Return (x, y) of the center of cell containing provided text 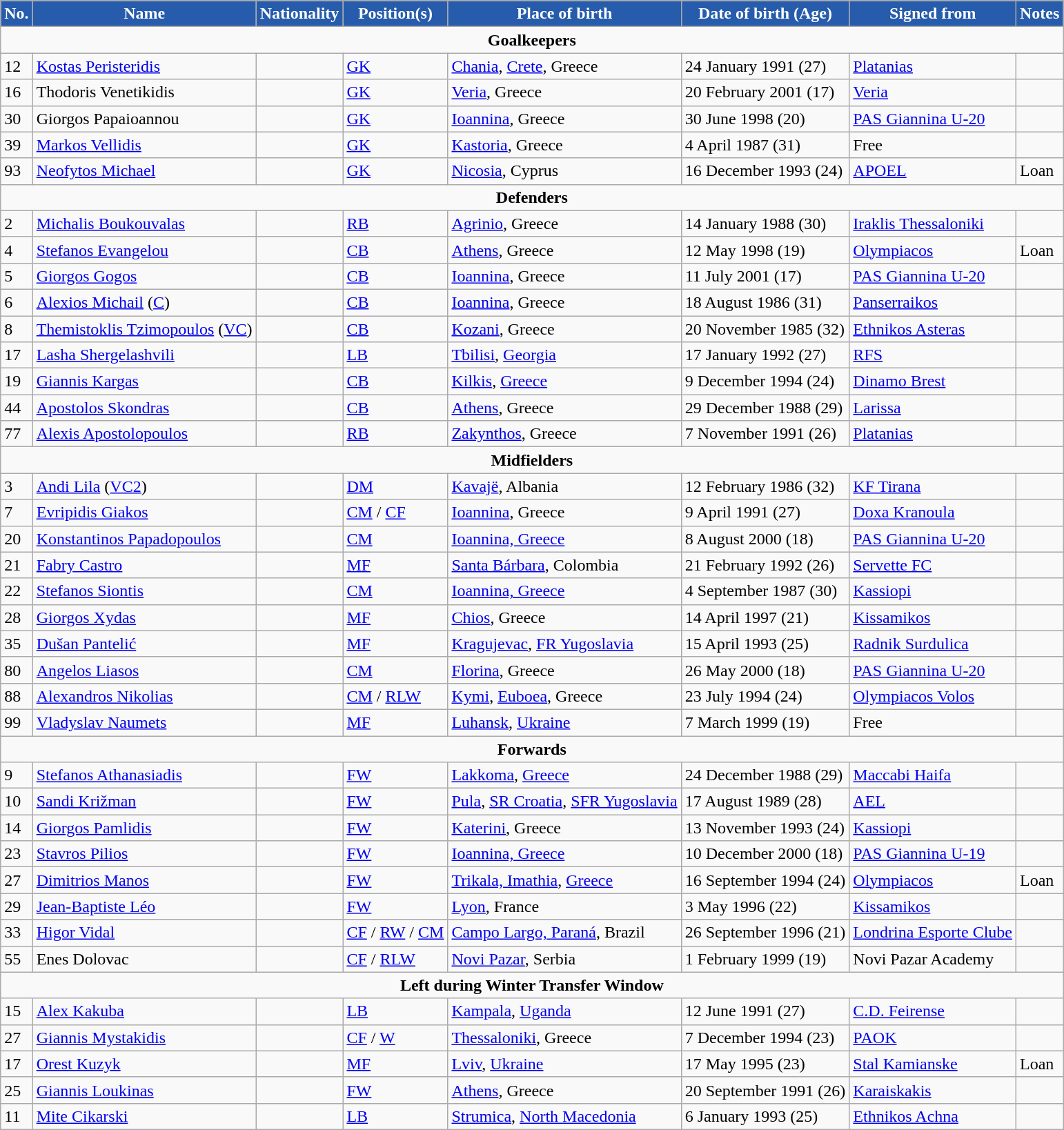
14 January 1988 (30) (765, 224)
Dinamo Brest (933, 381)
Ethnikos Asteras (933, 329)
4 April 1987 (31) (765, 145)
Neofytos Michael (144, 171)
80 (17, 670)
Kostas Peristeridis (144, 66)
Olympiacos Volos (933, 696)
Panserraikos (933, 302)
4 (17, 250)
Dimitrios Manos (144, 880)
Giannis Loukinas (144, 1090)
Evripidis Giakos (144, 513)
Giorgos Gogos (144, 276)
Alex Kakuba (144, 1011)
20 November 1985 (32) (765, 329)
Notes (1040, 14)
16 September 1994 (24) (765, 880)
18 August 1986 (31) (765, 302)
Thodoris Venetikidis (144, 92)
Dušan Pantelić (144, 644)
Giorgos Papaioannou (144, 119)
Iraklis Thessaloniki (933, 224)
No. (17, 14)
2 (17, 224)
Giorgos Xydas (144, 617)
8 (17, 329)
Vladyslav Naumets (144, 722)
Maccabi Haifa (933, 775)
CF / RW / CM (395, 933)
17 January 1992 (27) (765, 355)
Kragujevac, FR Yugoslavia (564, 644)
KF Tirana (933, 486)
Alexios Michail (C) (144, 302)
Higor Vidal (144, 933)
Kymi, Euboea, Greece (564, 696)
Nicosia, Cyprus (564, 171)
93 (17, 171)
Santa Bárbara, Colombia (564, 565)
Alexandros Nikolias (144, 696)
28 (17, 617)
Forwards (532, 749)
Position(s) (395, 14)
Place of birth (564, 14)
6 (17, 302)
Themistoklis Tzimopoulos (VC) (144, 329)
Signed from (933, 14)
29 (17, 906)
14 (17, 828)
9 December 1994 (24) (765, 381)
Giorgos Pamlidis (144, 828)
30 (17, 119)
Apostolos Skondras (144, 408)
Goalkeepers (532, 40)
Karaiskakis (933, 1090)
9 April 1991 (27) (765, 513)
20 September 1991 (26) (765, 1090)
Tbilisi, Georgia (564, 355)
Stal Kamianske (933, 1064)
24 December 1988 (29) (765, 775)
Florina, Greece (564, 670)
Katerini, Greece (564, 828)
99 (17, 722)
Stefanos Athanasiadis (144, 775)
Stefanos Evangelou (144, 250)
77 (17, 434)
Markos Vellidis (144, 145)
7 December 1994 (23) (765, 1038)
88 (17, 696)
35 (17, 644)
23 (17, 854)
Trikala, Imathia, Greece (564, 880)
14 April 1997 (21) (765, 617)
6 January 1993 (25) (765, 1116)
Orest Kuzyk (144, 1064)
Name (144, 14)
Konstantinos Papadopoulos (144, 539)
Angelos Liasos (144, 670)
Lyon, France (564, 906)
Londrina Esporte Clube (933, 933)
12 June 1991 (27) (765, 1011)
13 November 1993 (24) (765, 828)
CM / RLW (395, 696)
PAS Giannina U-19 (933, 854)
Date of birth (Age) (765, 14)
7 (17, 513)
Kampala, Uganda (564, 1011)
55 (17, 959)
Lviv, Ukraine (564, 1064)
CF / W (395, 1038)
Fabry Castro (144, 565)
Alexis Apostolopoulos (144, 434)
Thessaloniki, Greece (564, 1038)
Nationality (299, 14)
39 (17, 145)
Giannis Mystakidis (144, 1038)
Lakkoma, Greece (564, 775)
Kastoria, Greece (564, 145)
Kavajë, Albania (564, 486)
10 (17, 802)
10 December 2000 (18) (765, 854)
33 (17, 933)
7 March 1999 (19) (765, 722)
Veria (933, 92)
20 (17, 539)
12 February 1986 (32) (765, 486)
29 December 1988 (29) (765, 408)
9 (17, 775)
20 February 2001 (17) (765, 92)
3 May 1996 (22) (765, 906)
Agrinio, Greece (564, 224)
1 February 1999 (19) (765, 959)
44 (17, 408)
Mite Cikarski (144, 1116)
19 (17, 381)
Strumica, North Macedonia (564, 1116)
Doxa Kranoula (933, 513)
Ethnikos Achna (933, 1116)
Campo Largo, Paraná, Brazil (564, 933)
21 February 1992 (26) (765, 565)
Veria, Greece (564, 92)
Giannis Kargas (144, 381)
17 August 1989 (28) (765, 802)
Pula, SR Croatia, SFR Yugoslavia (564, 802)
Radnik Surdulica (933, 644)
11 July 2001 (17) (765, 276)
PAOK (933, 1038)
17 May 1995 (23) (765, 1064)
11 (17, 1116)
Lasha Shergelashvili (144, 355)
Midfielders (532, 460)
15 April 1993 (25) (765, 644)
Michalis Boukouvalas (144, 224)
12 May 1998 (19) (765, 250)
15 (17, 1011)
22 (17, 591)
26 September 1996 (21) (765, 933)
Defenders (532, 197)
Zakynthos, Greece (564, 434)
Sandi Križman (144, 802)
CM / CF (395, 513)
16 December 1993 (24) (765, 171)
5 (17, 276)
8 August 2000 (18) (765, 539)
Stavros Pilios (144, 854)
3 (17, 486)
CF / RLW (395, 959)
Kilkis, Greece (564, 381)
Chania, Crete, Greece (564, 66)
Luhansk, Ukraine (564, 722)
Servette FC (933, 565)
Enes Dolovac (144, 959)
Left during Winter Transfer Window (532, 985)
16 (17, 92)
AEL (933, 802)
25 (17, 1090)
4 September 1987 (30) (765, 591)
26 May 2000 (18) (765, 670)
12 (17, 66)
23 July 1994 (24) (765, 696)
DM (395, 486)
30 June 1998 (20) (765, 119)
24 January 1991 (27) (765, 66)
Andi Lila (VC2) (144, 486)
Kozani, Greece (564, 329)
7 November 1991 (26) (765, 434)
Jean-Baptiste Léo (144, 906)
C.D. Feirense (933, 1011)
Chios, Greece (564, 617)
RFS (933, 355)
Novi Pazar Academy (933, 959)
Novi Pazar, Serbia (564, 959)
APOEL (933, 171)
Stefanos Siontis (144, 591)
Larissa (933, 408)
21 (17, 565)
